Detect which cell encompasses the target text, then output its (x, y) center coordinate. 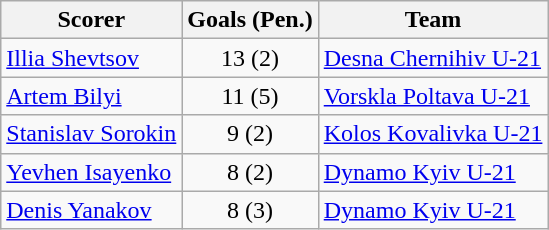
Team (433, 20)
Denis Yanakov (92, 210)
Artem Bilyi (92, 96)
Yevhen Isayenko (92, 172)
8 (3) (250, 210)
Illia Shevtsov (92, 58)
Goals (Pen.) (250, 20)
9 (2) (250, 134)
Scorer (92, 20)
Vorskla Poltava U-21 (433, 96)
Kolos Kovalivka U-21 (433, 134)
11 (5) (250, 96)
13 (2) (250, 58)
8 (2) (250, 172)
Stanislav Sorokin (92, 134)
Desna Chernihiv U-21 (433, 58)
